Determine the (X, Y) coordinate at the center of the cell enclosing the given text.  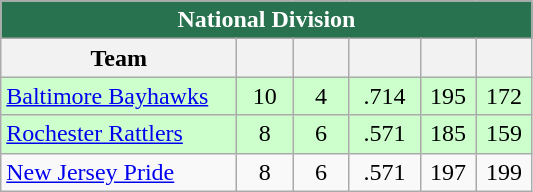
New Jersey Pride (119, 172)
Rochester Rattlers (119, 134)
National Division (266, 20)
Baltimore Bayhawks (119, 96)
185 (448, 134)
159 (504, 134)
197 (448, 172)
10 (265, 96)
195 (448, 96)
4 (321, 96)
.714 (384, 96)
172 (504, 96)
199 (504, 172)
Team (119, 58)
